Capture the cell that displays the provided text and extract its (X, Y) central coordinate. 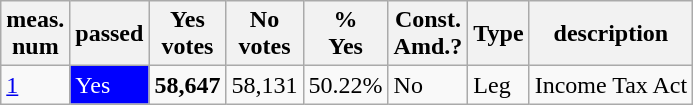
Income Tax Act (611, 85)
Yesvotes (188, 34)
1 (36, 85)
No (428, 85)
50.22% (346, 85)
Type (498, 34)
%Yes (346, 34)
Yes (110, 85)
passed (110, 34)
Novotes (264, 34)
Leg (498, 85)
description (611, 34)
58,647 (188, 85)
58,131 (264, 85)
meas.num (36, 34)
Const.Amd.? (428, 34)
